Determine the (x, y) coordinate at the center of the cell enclosing the given text.  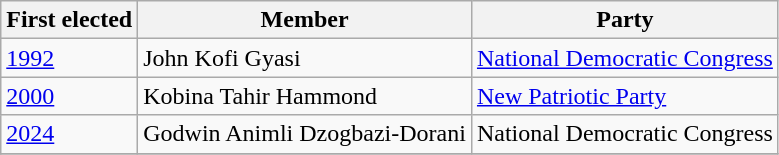
2000 (70, 96)
Godwin Animli Dzogbazi-Dorani (305, 134)
Kobina Tahir Hammond (305, 96)
2024 (70, 134)
Party (624, 20)
1992 (70, 58)
John Kofi Gyasi (305, 58)
First elected (70, 20)
Member (305, 20)
New Patriotic Party (624, 96)
